Capture the cell that displays the provided text and extract its (x, y) central coordinate. 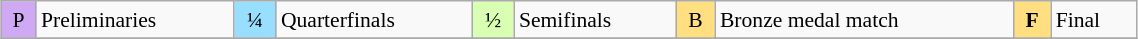
¼ (255, 20)
B (696, 20)
Quarterfinals (374, 20)
Bronze medal match (864, 20)
½ (493, 20)
Final (1094, 20)
F (1032, 20)
P (18, 20)
Semifinals (595, 20)
Preliminaries (135, 20)
